Output the [X, Y] coordinate of the center of the cell containing the given text.  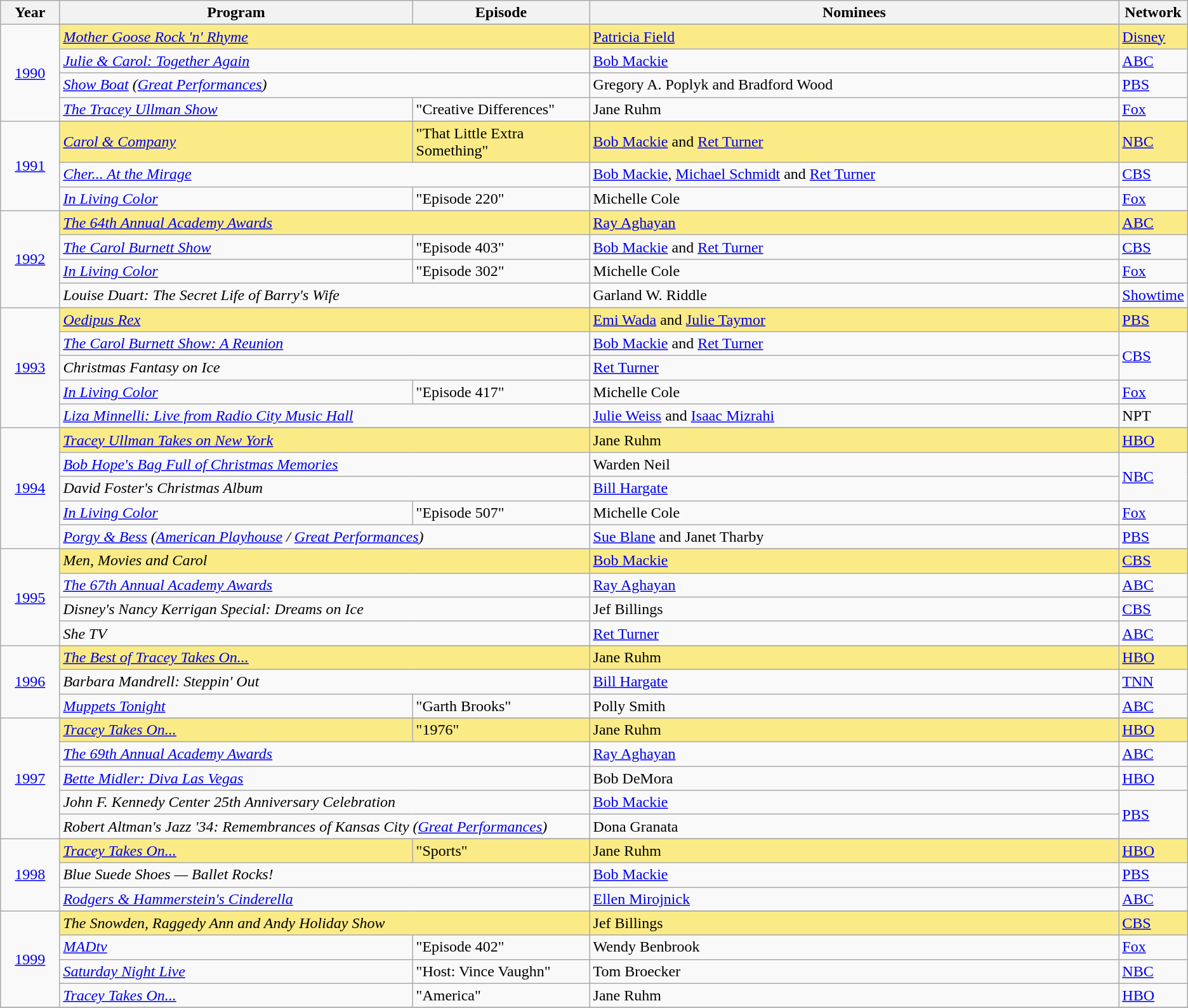
1998 [30, 875]
The Carol Burnett Show: A Reunion [325, 344]
Bette Midler: Diva Las Vegas [325, 778]
"Sports" [501, 851]
Year [30, 13]
"Episode 403" [501, 247]
"Garth Brooks" [501, 706]
The Snowden, Raggedy Ann and Andy Holiday Show [325, 923]
Polly Smith [854, 706]
The Tracey Ullman Show [236, 109]
The 67th Annual Academy Awards [325, 585]
Ellen Mirojnick [854, 899]
Robert Altman's Jazz '34: Remembrances of Kansas City (Great Performances) [325, 827]
Men, Movies and Carol [325, 561]
Mother Goose Rock 'n' Rhyme [325, 37]
1994 [30, 488]
Saturday Night Live [236, 971]
Liza Minnelli: Live from Radio City Music Hall [325, 416]
She TV [325, 633]
The Carol Burnett Show [236, 247]
1990 [30, 73]
Bob Hope's Bag Full of Christmas Memories [325, 464]
Sue Blane and Janet Tharby [854, 537]
1997 [30, 778]
Muppets Tonight [236, 706]
"That Little Extra Something" [501, 142]
Oedipus Rex [325, 319]
Dona Granata [854, 827]
"Episode 417" [501, 392]
Blue Suede Shoes — Ballet Rocks! [325, 875]
"Host: Vince Vaughn" [501, 971]
"Episode 402" [501, 947]
MADtv [236, 947]
Louise Duart: The Secret Life of Barry's Wife [325, 295]
1995 [30, 597]
"Episode 302" [501, 271]
Tracey Ullman Takes on New York [325, 440]
Show Boat (Great Performances) [325, 85]
Gregory A. Poplyk and Bradford Wood [854, 85]
Barbara Mandrell: Steppin' Out [325, 681]
1993 [30, 367]
Garland W. Riddle [854, 295]
Showtime [1153, 295]
The 64th Annual Academy Awards [325, 223]
"Episode 220" [501, 199]
Disney's Nancy Kerrigan Special: Dreams on Ice [325, 609]
"America" [501, 995]
Porgy & Bess (American Playhouse / Great Performances) [325, 537]
Rodgers & Hammerstein's Cinderella [325, 899]
Carol & Company [236, 142]
1992 [30, 259]
David Foster's Christmas Album [325, 488]
Network [1153, 13]
Disney [1153, 37]
Patricia Field [854, 37]
The 69th Annual Academy Awards [325, 754]
Tom Broecker [854, 971]
"1976" [501, 730]
1991 [30, 166]
Bob DeMora [854, 778]
"Episode 507" [501, 513]
"Creative Differences" [501, 109]
Bob Mackie, Michael Schmidt and Ret Turner [854, 174]
Episode [501, 13]
Wendy Benbrook [854, 947]
Nominees [854, 13]
Program [236, 13]
John F. Kennedy Center 25th Anniversary Celebration [325, 802]
1999 [30, 959]
TNN [1153, 681]
1996 [30, 681]
Christmas Fantasy on Ice [325, 368]
Julie Weiss and Isaac Mizrahi [854, 416]
Julie & Carol: Together Again [325, 61]
Cher... At the Mirage [325, 174]
The Best of Tracey Takes On... [325, 657]
Emi Wada and Julie Taymor [854, 319]
NPT [1153, 416]
Warden Neil [854, 464]
